Find where the given text appears and provide that cell's center as [x, y] coordinate. 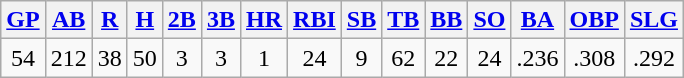
50 [144, 58]
HR [264, 20]
.236 [538, 58]
RBI [315, 20]
1 [264, 58]
.292 [654, 58]
2B [182, 20]
62 [404, 58]
9 [361, 58]
H [144, 20]
22 [446, 58]
SB [361, 20]
R [110, 20]
OBP [594, 20]
BA [538, 20]
SLG [654, 20]
54 [23, 58]
BB [446, 20]
AB [68, 20]
212 [68, 58]
3B [220, 20]
TB [404, 20]
SO [490, 20]
.308 [594, 58]
38 [110, 58]
GP [23, 20]
